Provide the (X, Y) coordinate of the cell's center where the given text is located.  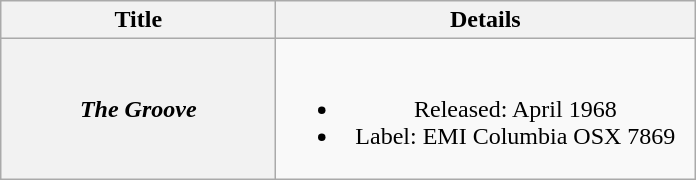
Details (486, 20)
The Groove (138, 109)
Released: April 1968Label: EMI Columbia OSX 7869 (486, 109)
Title (138, 20)
